For the text-containing cell, return its midpoint in [X, Y] coordinate format. 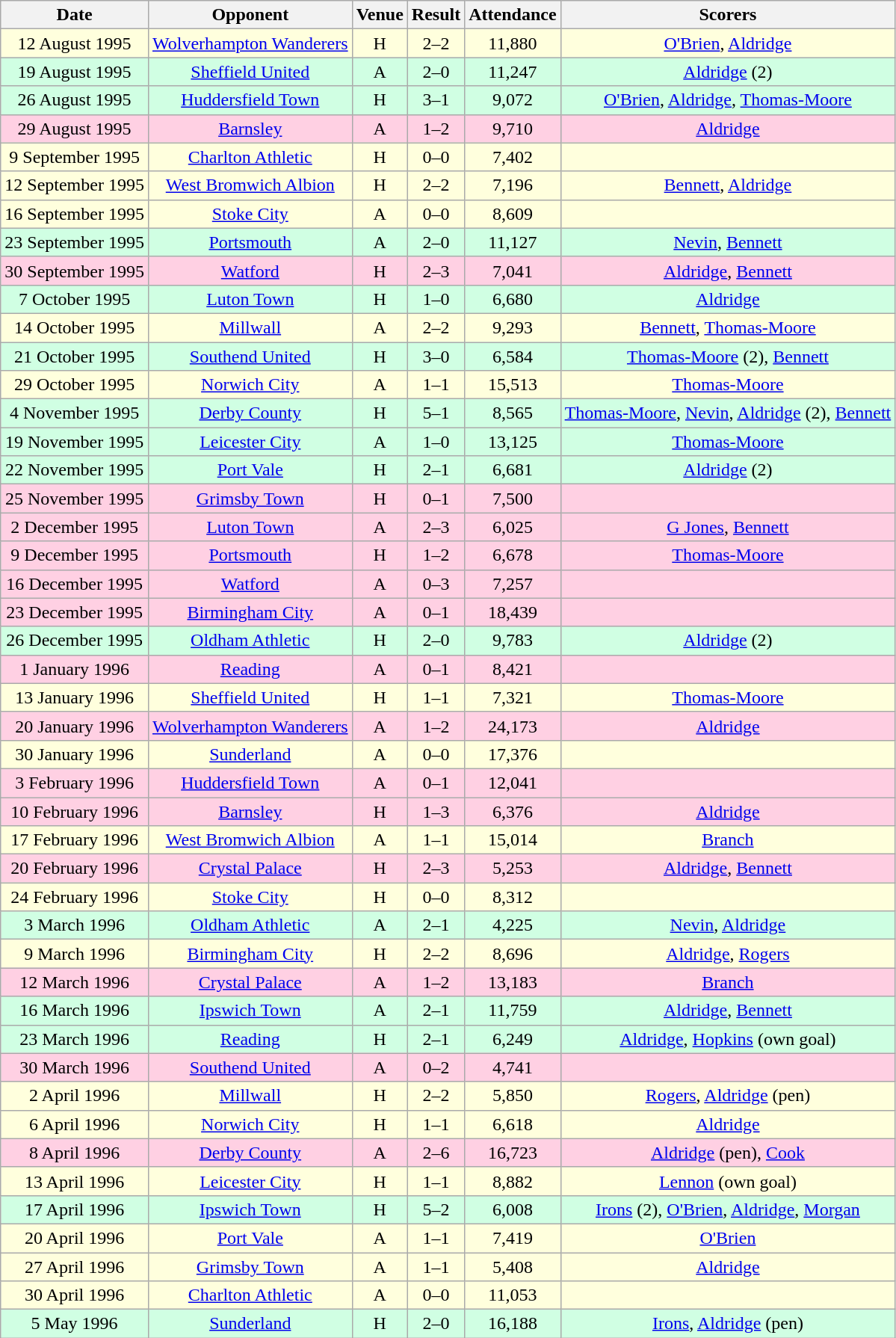
3–1 [436, 100]
G Jones, Bennett [728, 527]
8,312 [513, 897]
27 April 1996 [75, 1267]
29 August 1995 [75, 129]
20 February 1996 [75, 869]
24 February 1996 [75, 897]
7 October 1995 [75, 299]
7,402 [513, 157]
4,225 [513, 925]
7,419 [513, 1238]
4 November 1995 [75, 413]
Result [436, 15]
3 February 1996 [75, 783]
Aldridge, Rogers [728, 954]
8,882 [513, 1181]
Venue [380, 15]
10 February 1996 [75, 811]
Scorers [728, 15]
6,678 [513, 555]
12,041 [513, 783]
Aldridge (pen), Cook [728, 1153]
6,376 [513, 811]
16,188 [513, 1324]
29 October 1995 [75, 385]
0–2 [436, 1067]
9,783 [513, 641]
6,681 [513, 470]
Thomas-Moore (2), Bennett [728, 357]
23 December 1995 [75, 612]
23 September 1995 [75, 242]
11,053 [513, 1295]
8,565 [513, 413]
9 December 1995 [75, 555]
4,741 [513, 1067]
30 September 1995 [75, 271]
20 January 1996 [75, 726]
26 December 1995 [75, 641]
5 May 1996 [75, 1324]
13 January 1996 [75, 697]
30 April 1996 [75, 1295]
Opponent [250, 15]
2 December 1995 [75, 527]
O'Brien, Aldridge [728, 43]
6,680 [513, 299]
20 April 1996 [75, 1238]
Nevin, Bennett [728, 242]
9,072 [513, 100]
11,247 [513, 72]
17 February 1996 [75, 840]
18,439 [513, 612]
30 January 1996 [75, 754]
Irons, Aldridge (pen) [728, 1324]
21 October 1995 [75, 357]
11,880 [513, 43]
9,710 [513, 129]
25 November 1995 [75, 499]
19 November 1995 [75, 442]
Thomas-Moore, Nevin, Aldridge (2), Bennett [728, 413]
13,183 [513, 982]
Attendance [513, 15]
13 April 1996 [75, 1181]
17,376 [513, 754]
Date [75, 15]
Rogers, Aldridge (pen) [728, 1096]
12 August 1995 [75, 43]
12 March 1996 [75, 982]
5,850 [513, 1096]
5,408 [513, 1267]
7,196 [513, 185]
Bennett, Aldridge [728, 185]
0–3 [436, 584]
2–6 [436, 1153]
Irons (2), O'Brien, Aldridge, Morgan [728, 1209]
14 October 1995 [75, 327]
Lennon (own goal) [728, 1181]
12 September 1995 [75, 185]
11,127 [513, 242]
5–2 [436, 1209]
17 April 1996 [75, 1209]
5–1 [436, 413]
7,321 [513, 697]
22 November 1995 [75, 470]
8,696 [513, 954]
6,008 [513, 1209]
6,249 [513, 1039]
7,500 [513, 499]
Bennett, Thomas-Moore [728, 327]
15,014 [513, 840]
6,025 [513, 527]
9 September 1995 [75, 157]
16 September 1995 [75, 214]
1–3 [436, 811]
16 March 1996 [75, 1011]
5,253 [513, 869]
26 August 1995 [75, 100]
8,421 [513, 669]
13,125 [513, 442]
24,173 [513, 726]
9,293 [513, 327]
11,759 [513, 1011]
6 April 1996 [75, 1124]
3–0 [436, 357]
16,723 [513, 1153]
O'Brien [728, 1238]
9 March 1996 [75, 954]
7,041 [513, 271]
30 March 1996 [75, 1067]
23 March 1996 [75, 1039]
7,257 [513, 584]
8,609 [513, 214]
2 April 1996 [75, 1096]
6,584 [513, 357]
19 August 1995 [75, 72]
3 March 1996 [75, 925]
8 April 1996 [75, 1153]
Nevin, Aldridge [728, 925]
O'Brien, Aldridge, Thomas-Moore [728, 100]
16 December 1995 [75, 584]
Aldridge, Hopkins (own goal) [728, 1039]
6,618 [513, 1124]
1 January 1996 [75, 669]
15,513 [513, 385]
